Detect which cell encompasses the target text, then output its [X, Y] center coordinate. 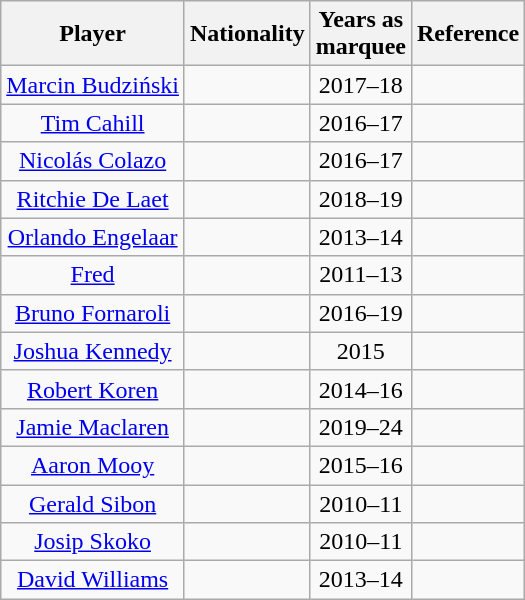
Nationality [247, 34]
Reference [468, 34]
Orlando Engelaar [93, 237]
Robert Koren [93, 389]
Aaron Mooy [93, 465]
2011–13 [360, 275]
Ritchie De Laet [93, 199]
2016–19 [360, 313]
Tim Cahill [93, 123]
Nicolás Colazo [93, 161]
Bruno Fornaroli [93, 313]
Josip Skoko [93, 542]
2014–16 [360, 389]
2019–24 [360, 427]
David Williams [93, 580]
Marcin Budziński [93, 85]
2015–16 [360, 465]
Fred [93, 275]
Gerald Sibon [93, 503]
2018–19 [360, 199]
Jamie Maclaren [93, 427]
Player [93, 34]
2017–18 [360, 85]
2015 [360, 351]
Years as marquee [360, 34]
Joshua Kennedy [93, 351]
